For the text-containing cell, return its midpoint in (x, y) coordinate format. 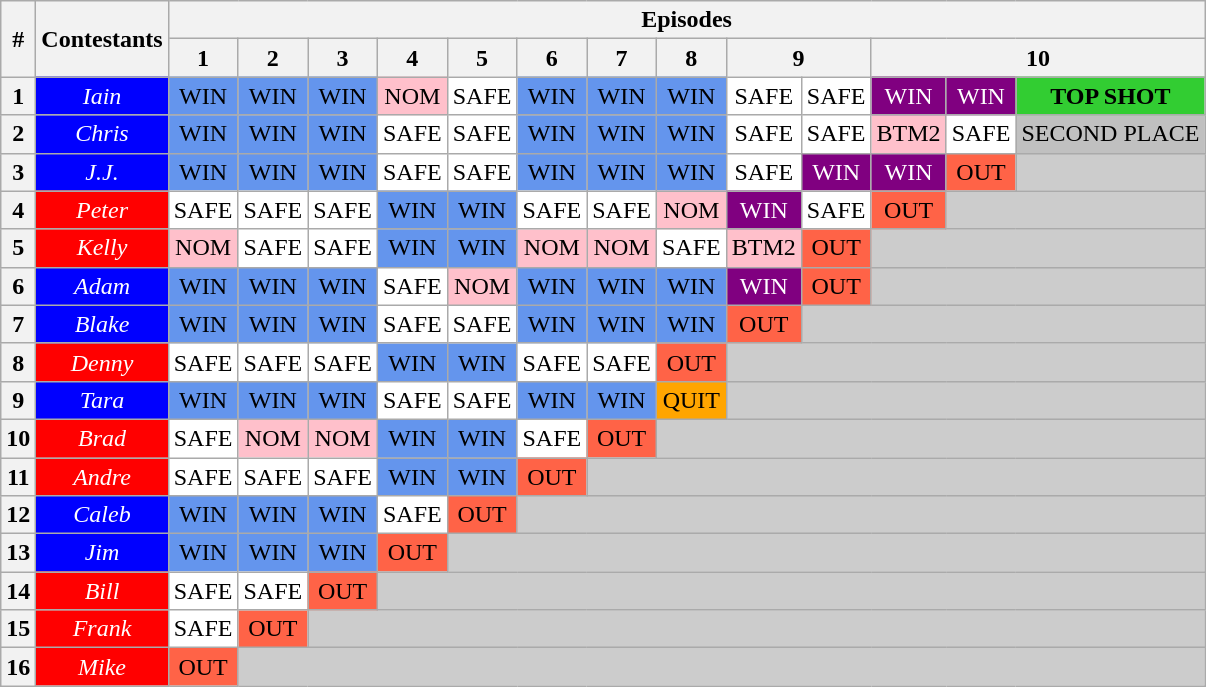
Frank (102, 629)
15 (18, 629)
Adam (102, 286)
Contestants (102, 39)
Andre (102, 477)
14 (18, 591)
13 (18, 553)
J.J. (102, 172)
Chris (102, 134)
Episodes (686, 20)
16 (18, 667)
QUIT (691, 400)
Jim (102, 553)
11 (18, 477)
Blake (102, 324)
Caleb (102, 515)
# (18, 39)
Mike (102, 667)
TOP SHOT (1110, 96)
Kelly (102, 248)
Peter (102, 210)
Iain (102, 96)
12 (18, 515)
Brad (102, 438)
SECOND PLACE (1110, 134)
Tara (102, 400)
Bill (102, 591)
Denny (102, 362)
